From the cell containing the given text, extract its center point as (x, y) coordinate. 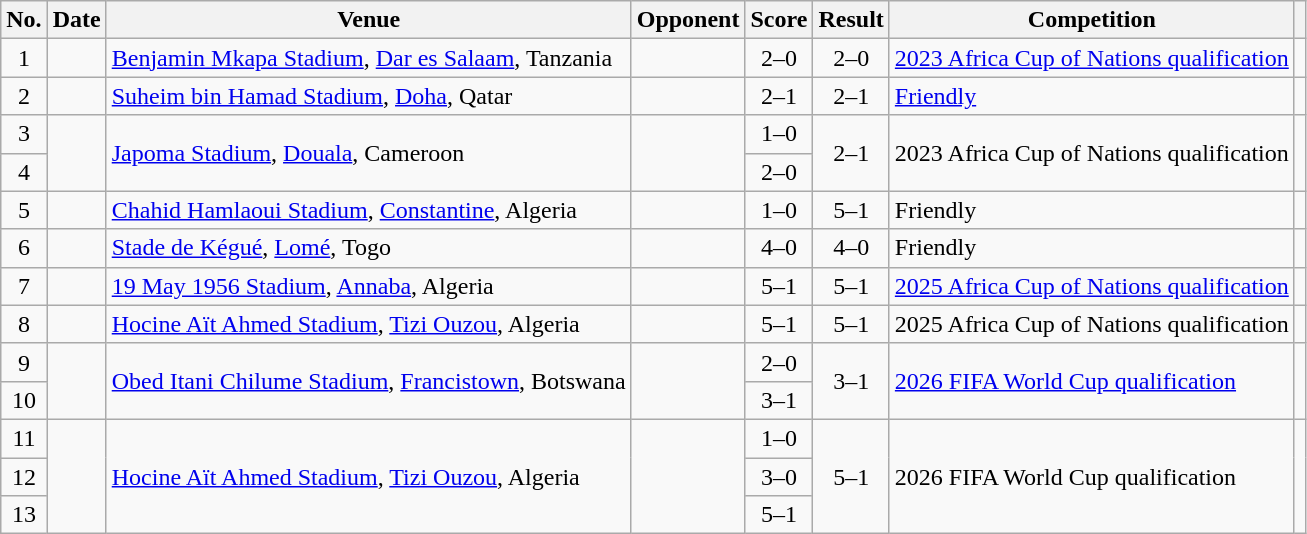
4 (24, 172)
Chahid Hamlaoui Stadium, Constantine, Algeria (368, 210)
Benjamin Mkapa Stadium, Dar es Salaam, Tanzania (368, 58)
1 (24, 58)
Competition (1092, 20)
10 (24, 400)
3–0 (779, 477)
Obed Itani Chilume Stadium, Francistown, Botswana (368, 381)
Japoma Stadium, Douala, Cameroon (368, 153)
13 (24, 515)
5 (24, 210)
Date (76, 20)
19 May 1956 Stadium, Annaba, Algeria (368, 286)
3 (24, 134)
No. (24, 20)
6 (24, 248)
Opponent (688, 20)
12 (24, 477)
9 (24, 362)
11 (24, 438)
Stade de Kégué, Lomé, Togo (368, 248)
Venue (368, 20)
2 (24, 96)
Score (779, 20)
Suheim bin Hamad Stadium, Doha, Qatar (368, 96)
Result (851, 20)
7 (24, 286)
8 (24, 324)
